Determine the [x, y] coordinate at the center of the cell enclosing the given text.  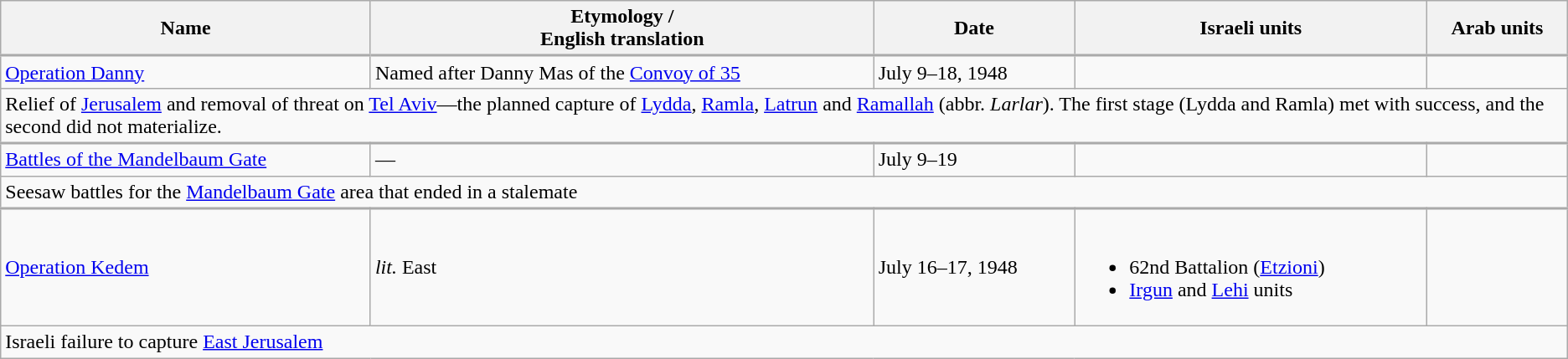
Named after Danny Mas of the Convoy of 35 [622, 72]
Etymology /English translation [622, 28]
July 16–17, 1948 [974, 268]
lit. East [622, 268]
Operation Kedem [186, 268]
July 9–18, 1948 [974, 72]
— [622, 159]
Seesaw battles for the Mandelbaum Gate area that ended in a stalemate [784, 192]
Name [186, 28]
Israeli units [1251, 28]
Battles of the Mandelbaum Gate [186, 159]
Israeli failure to capture East Jerusalem [784, 342]
Operation Danny [186, 72]
Arab units [1498, 28]
Date [974, 28]
July 9–19 [974, 159]
62nd Battalion (Etzioni)Irgun and Lehi units [1251, 268]
